Scan for the cell matching the given text and deliver its [X, Y] coordinate at center. 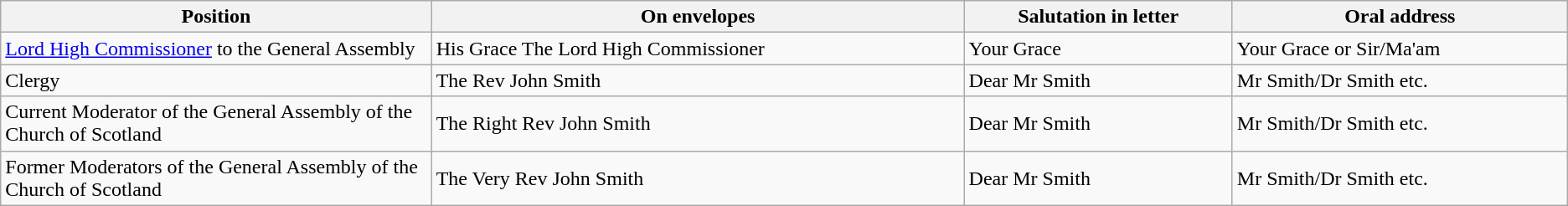
On envelopes [698, 17]
Lord High Commissioner to the General Assembly [216, 49]
Current Moderator of the General Assembly of the Church of Scotland [216, 124]
Salutation in letter [1098, 17]
The Very Rev John Smith [698, 178]
Your Grace [1098, 49]
His Grace The Lord High Commissioner [698, 49]
The Right Rev John Smith [698, 124]
The Rev John Smith [698, 80]
Position [216, 17]
Clergy [216, 80]
Your Grace or Sir/Ma'am [1400, 49]
Oral address [1400, 17]
Former Moderators of the General Assembly of the Church of Scotland [216, 178]
